Determine the [x, y] coordinate at the center of the cell enclosing the given text.  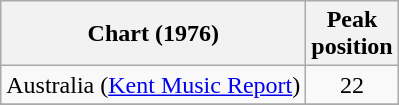
22 [352, 85]
Australia (Kent Music Report) [154, 85]
Peakposition [352, 34]
Chart (1976) [154, 34]
